Provide the (X, Y) coordinate of the cell's center where the given text is located.  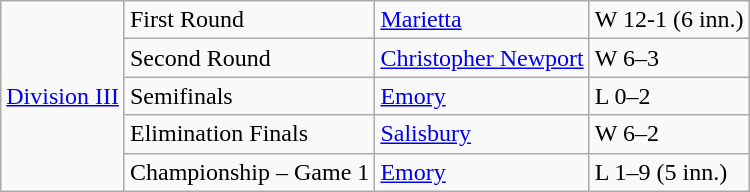
L 1–9 (5 inn.) (669, 172)
W 6–3 (669, 58)
Marietta (482, 20)
L 0–2 (669, 96)
W 12-1 (6 inn.) (669, 20)
Second Round (249, 58)
Championship – Game 1 (249, 172)
Elimination Finals (249, 134)
W 6–2 (669, 134)
Christopher Newport (482, 58)
Salisbury (482, 134)
Semifinals (249, 96)
Division III (63, 96)
First Round (249, 20)
